Return [X, Y] of the center of cell containing provided text 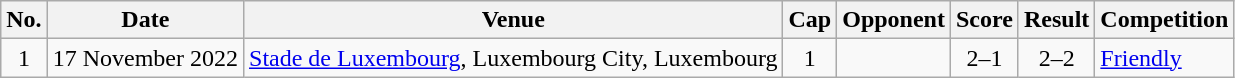
17 November 2022 [145, 58]
Venue [514, 20]
Opponent [894, 20]
Competition [1164, 20]
Stade de Luxembourg, Luxembourg City, Luxembourg [514, 58]
Cap [810, 20]
Result [1056, 20]
Date [145, 20]
Score [984, 20]
2–1 [984, 58]
2–2 [1056, 58]
Friendly [1164, 58]
No. [24, 20]
